Return [X, Y] of the center of cell containing provided text 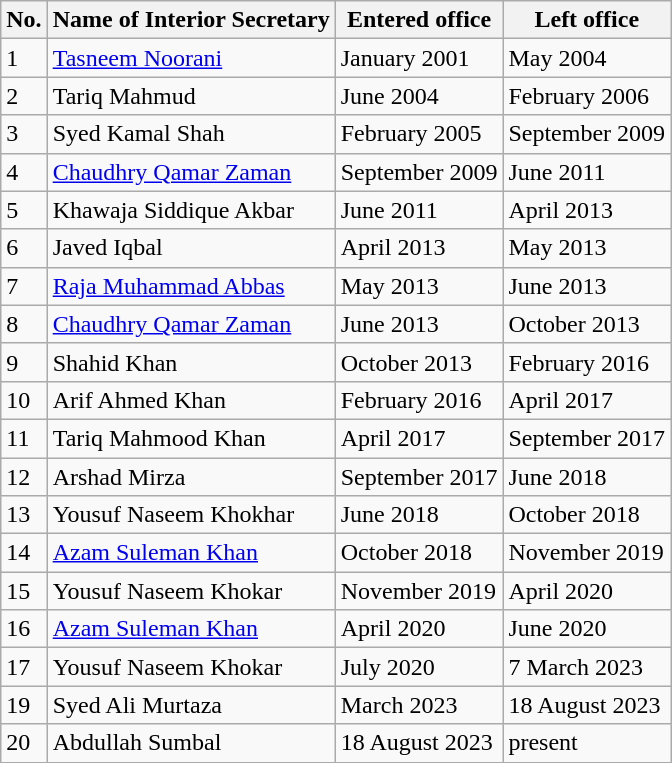
February 2006 [587, 96]
Syed Kamal Shah [191, 134]
9 [24, 362]
4 [24, 172]
Tasneem Noorani [191, 58]
Left office [587, 20]
Khawaja Siddique Akbar [191, 210]
May 2004 [587, 58]
Yousuf Naseem Khokhar [191, 515]
13 [24, 515]
January 2001 [419, 58]
Tariq Mahmood Khan [191, 438]
17 [24, 667]
June 2004 [419, 96]
Raja Muhammad Abbas [191, 286]
10 [24, 400]
present [587, 743]
February 2005 [419, 134]
20 [24, 743]
March 2023 [419, 705]
19 [24, 705]
Tariq Mahmud [191, 96]
Arif Ahmed Khan [191, 400]
Syed Ali Murtaza [191, 705]
7 March 2023 [587, 667]
11 [24, 438]
6 [24, 248]
Shahid Khan [191, 362]
12 [24, 477]
16 [24, 629]
Javed Iqbal [191, 248]
Abdullah Sumbal [191, 743]
14 [24, 553]
Entered office [419, 20]
3 [24, 134]
Name of Interior Secretary [191, 20]
8 [24, 324]
5 [24, 210]
No. [24, 20]
15 [24, 591]
2 [24, 96]
7 [24, 286]
Arshad Mirza [191, 477]
1 [24, 58]
June 2020 [587, 629]
July 2020 [419, 667]
